Identify which cell holds the provided text, then report its (x, y) central coordinate. 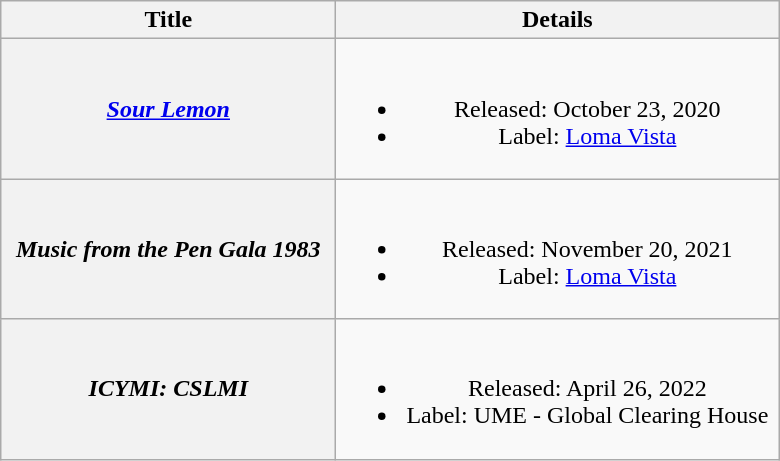
Title (168, 20)
Released: April 26, 2022Label: UME - Global Clearing House (558, 389)
Released: November 20, 2021Label: Loma Vista (558, 249)
Music from the Pen Gala 1983 (168, 249)
ICYMI: CSLMI (168, 389)
Details (558, 20)
Sour Lemon (168, 109)
Released: October 23, 2020Label: Loma Vista (558, 109)
